Extract the [x, y] coordinate from the center of the cell holding the provided text.  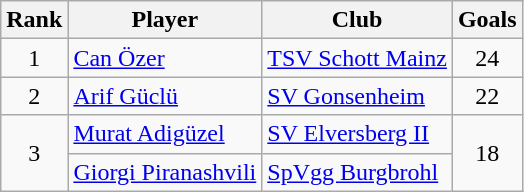
SpVgg Burgbrohl [358, 172]
Arif Güclü [165, 96]
Rank [34, 20]
SV Gonsenheim [358, 96]
1 [34, 58]
Player [165, 20]
24 [487, 58]
TSV Schott Mainz [358, 58]
18 [487, 153]
Can Özer [165, 58]
3 [34, 153]
Giorgi Piranashvili [165, 172]
22 [487, 96]
SV Elversberg II [358, 134]
2 [34, 96]
Murat Adigüzel [165, 134]
Club [358, 20]
Goals [487, 20]
